Provide the (x, y) coordinate of the cell's center where the given text is located.  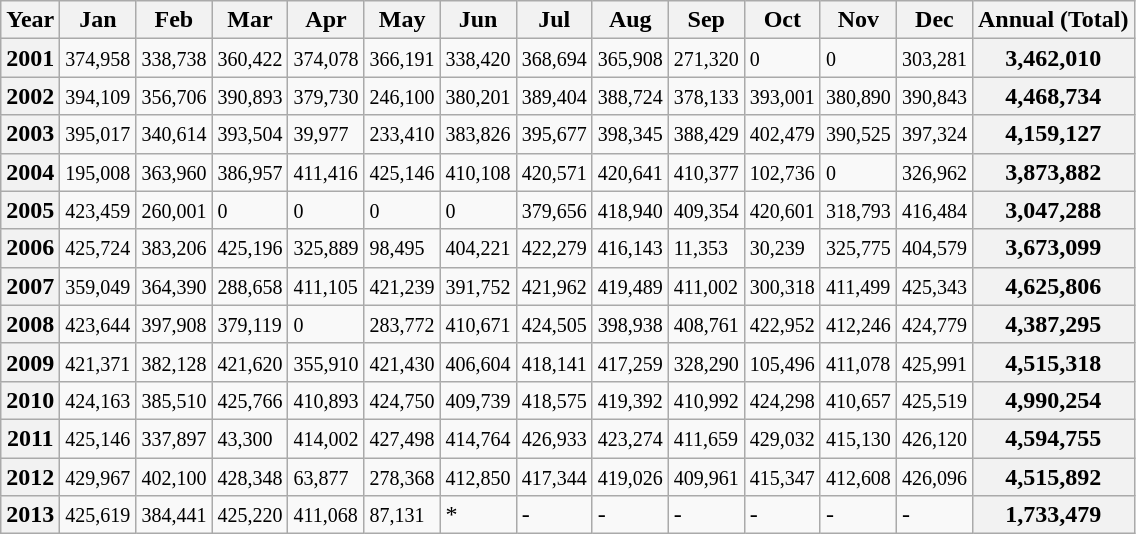
426,096 (934, 477)
427,498 (402, 438)
2009 (30, 362)
398,345 (630, 134)
404,579 (934, 248)
4,625,806 (1053, 286)
365,908 (630, 58)
383,206 (174, 248)
410,657 (858, 400)
4,387,295 (1053, 324)
395,677 (554, 134)
380,201 (478, 96)
423,459 (98, 210)
390,893 (250, 96)
Nov (858, 20)
340,614 (174, 134)
300,318 (782, 286)
393,504 (250, 134)
271,320 (706, 58)
325,775 (858, 248)
409,739 (478, 400)
395,017 (98, 134)
422,952 (782, 324)
2002 (30, 96)
410,893 (326, 400)
426,120 (934, 438)
424,779 (934, 324)
Sep (706, 20)
105,496 (782, 362)
419,489 (630, 286)
2012 (30, 477)
Dec (934, 20)
416,484 (934, 210)
388,724 (630, 96)
* (478, 515)
283,772 (402, 324)
410,671 (478, 324)
411,078 (858, 362)
425,196 (250, 248)
411,499 (858, 286)
408,761 (706, 324)
2005 (30, 210)
2008 (30, 324)
402,479 (782, 134)
325,889 (326, 248)
379,730 (326, 96)
195,008 (98, 172)
30,239 (782, 248)
2013 (30, 515)
402,100 (174, 477)
363,960 (174, 172)
1,733,479 (1053, 515)
426,933 (554, 438)
415,347 (782, 477)
406,604 (478, 362)
Feb (174, 20)
4,990,254 (1053, 400)
4,468,734 (1053, 96)
390,525 (858, 134)
102,736 (782, 172)
383,826 (478, 134)
423,644 (98, 324)
63,877 (326, 477)
424,750 (402, 400)
429,967 (98, 477)
288,658 (250, 286)
420,601 (782, 210)
418,575 (554, 400)
364,390 (174, 286)
421,430 (402, 362)
3,873,882 (1053, 172)
Annual (Total) (1053, 20)
418,940 (630, 210)
420,571 (554, 172)
338,420 (478, 58)
425,766 (250, 400)
411,105 (326, 286)
393,001 (782, 96)
411,416 (326, 172)
412,246 (858, 324)
11,353 (706, 248)
3,673,099 (1053, 248)
Oct (782, 20)
Jun (478, 20)
2007 (30, 286)
424,163 (98, 400)
374,078 (326, 58)
417,259 (630, 362)
3,462,010 (1053, 58)
374,958 (98, 58)
422,279 (554, 248)
419,026 (630, 477)
404,221 (478, 248)
39,977 (326, 134)
416,143 (630, 248)
2003 (30, 134)
4,515,318 (1053, 362)
368,694 (554, 58)
246,100 (402, 96)
378,133 (706, 96)
356,706 (174, 96)
382,128 (174, 362)
411,002 (706, 286)
2001 (30, 58)
385,510 (174, 400)
425,519 (934, 400)
2011 (30, 438)
Apr (326, 20)
397,908 (174, 324)
425,724 (98, 248)
419,392 (630, 400)
421,371 (98, 362)
418,141 (554, 362)
Jul (554, 20)
425,220 (250, 515)
425,619 (98, 515)
359,049 (98, 286)
410,108 (478, 172)
397,324 (934, 134)
429,032 (782, 438)
414,764 (478, 438)
360,422 (250, 58)
260,001 (174, 210)
233,410 (402, 134)
398,938 (630, 324)
410,992 (706, 400)
410,377 (706, 172)
Jan (98, 20)
415,130 (858, 438)
390,843 (934, 96)
355,910 (326, 362)
412,850 (478, 477)
417,344 (554, 477)
337,897 (174, 438)
4,594,755 (1053, 438)
379,119 (250, 324)
May (402, 20)
379,656 (554, 210)
411,068 (326, 515)
Aug (630, 20)
2006 (30, 248)
424,505 (554, 324)
Mar (250, 20)
423,274 (630, 438)
389,404 (554, 96)
428,348 (250, 477)
328,290 (706, 362)
425,343 (934, 286)
420,641 (630, 172)
391,752 (478, 286)
2004 (30, 172)
87,131 (402, 515)
2010 (30, 400)
424,298 (782, 400)
338,738 (174, 58)
411,659 (706, 438)
4,159,127 (1053, 134)
409,354 (706, 210)
303,281 (934, 58)
366,191 (402, 58)
98,495 (402, 248)
3,047,288 (1053, 210)
4,515,892 (1053, 477)
386,957 (250, 172)
388,429 (706, 134)
Year (30, 20)
326,962 (934, 172)
384,441 (174, 515)
414,002 (326, 438)
278,368 (402, 477)
412,608 (858, 477)
425,991 (934, 362)
394,109 (98, 96)
421,620 (250, 362)
421,962 (554, 286)
380,890 (858, 96)
409,961 (706, 477)
318,793 (858, 210)
43,300 (250, 438)
421,239 (402, 286)
